Extract the [X, Y] coordinate from the center of the cell holding the provided text.  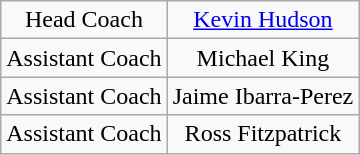
Kevin Hudson [263, 20]
Jaime Ibarra-Perez [263, 96]
Michael King [263, 58]
Head Coach [84, 20]
Ross Fitzpatrick [263, 134]
